Detect which cell encompasses the target text, then output its (X, Y) center coordinate. 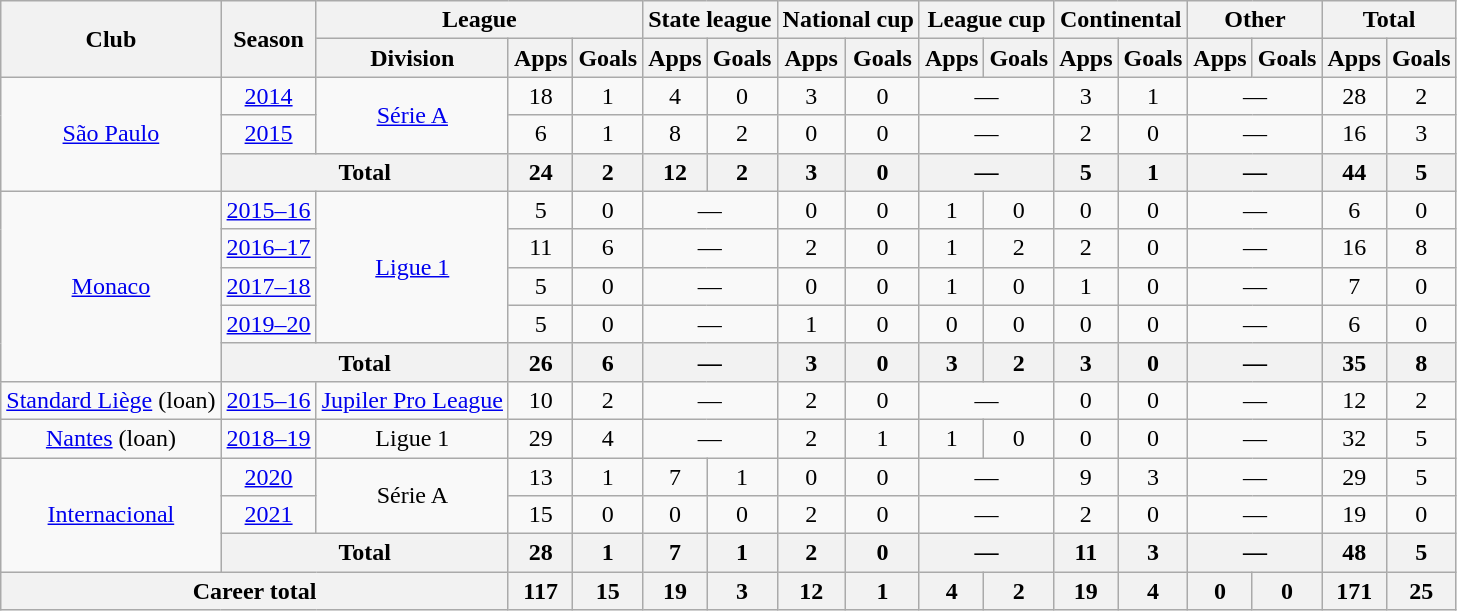
Continental (1121, 20)
25 (1421, 591)
2019–20 (268, 324)
Monaco (111, 286)
Division (412, 58)
Jupiler Pro League (412, 400)
2017–18 (268, 286)
2014 (268, 96)
48 (1354, 553)
State league (710, 20)
League (480, 20)
44 (1354, 172)
Standard Liège (loan) (111, 400)
Season (268, 39)
Nantes (loan) (111, 438)
Internacional (111, 515)
2021 (268, 515)
35 (1354, 362)
2020 (268, 477)
117 (540, 591)
São Paulo (111, 134)
2016–17 (268, 248)
171 (1354, 591)
10 (540, 400)
2018–19 (268, 438)
9 (1086, 477)
26 (540, 362)
13 (540, 477)
2015 (268, 134)
National cup (848, 20)
League cup (986, 20)
24 (540, 172)
Other (1255, 20)
Career total (255, 591)
32 (1354, 438)
Club (111, 39)
18 (540, 96)
